Return [X, Y] of the center of cell containing provided text 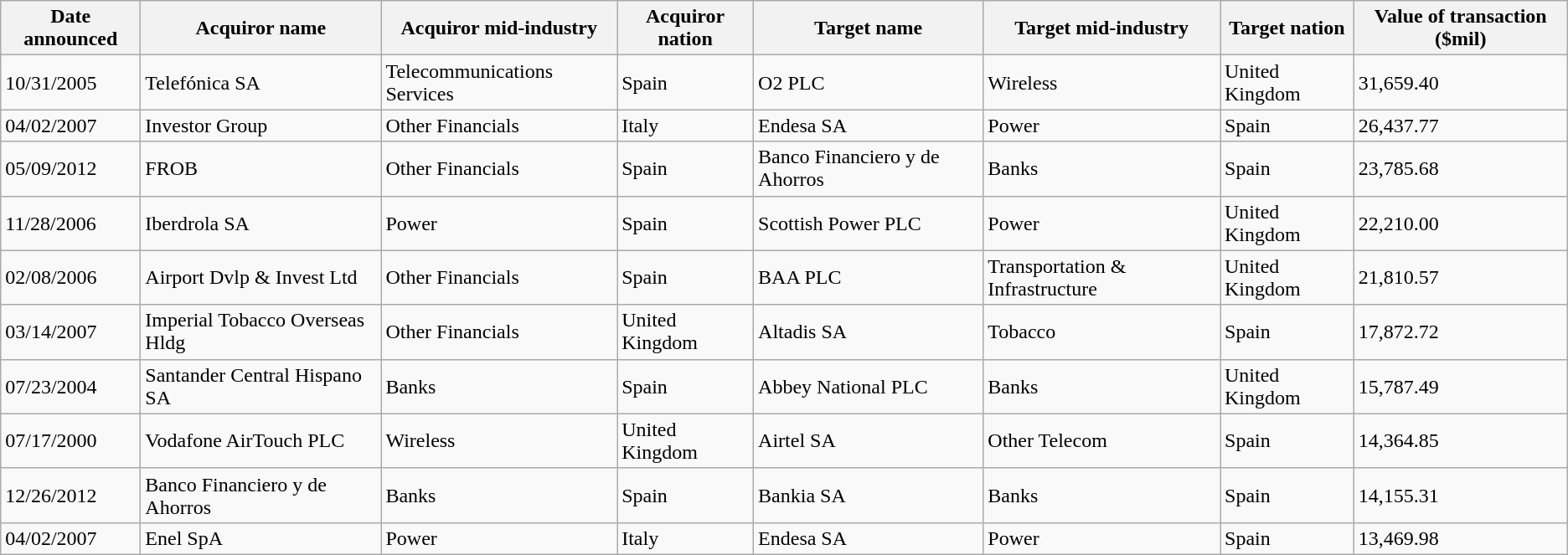
07/23/2004 [70, 387]
05/09/2012 [70, 169]
12/26/2012 [70, 496]
Scottish Power PLC [869, 223]
Tobacco [1102, 331]
Abbey National PLC [869, 387]
Telecommunications Services [499, 82]
Acquiror name [261, 28]
07/17/2000 [70, 440]
10/31/2005 [70, 82]
Iberdrola SA [261, 223]
17,872.72 [1461, 331]
Acquiror nation [685, 28]
O2 PLC [869, 82]
Airport Dvlp & Invest Ltd [261, 278]
13,469.98 [1461, 538]
FROB [261, 169]
15,787.49 [1461, 387]
Target name [869, 28]
21,810.57 [1461, 278]
Vodafone AirTouch PLC [261, 440]
Value of transaction ($mil) [1461, 28]
03/14/2007 [70, 331]
23,785.68 [1461, 169]
31,659.40 [1461, 82]
22,210.00 [1461, 223]
Telefónica SA [261, 82]
02/08/2006 [70, 278]
Transportation & Infrastructure [1102, 278]
Other Telecom [1102, 440]
Enel SpA [261, 538]
14,155.31 [1461, 496]
Altadis SA [869, 331]
11/28/2006 [70, 223]
Airtel SA [869, 440]
26,437.77 [1461, 126]
Investor Group [261, 126]
Santander Central Hispano SA [261, 387]
Bankia SA [869, 496]
Date announced [70, 28]
Target nation [1287, 28]
BAA PLC [869, 278]
Acquiror mid-industry [499, 28]
Target mid-industry [1102, 28]
Imperial Tobacco Overseas Hldg [261, 331]
14,364.85 [1461, 440]
